Search for the cell housing the specified text and yield its (x, y) center coordinate. 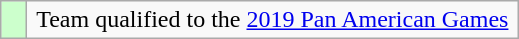
Team qualified to the 2019 Pan American Games (272, 20)
